For the text-containing cell, return its midpoint in (X, Y) coordinate format. 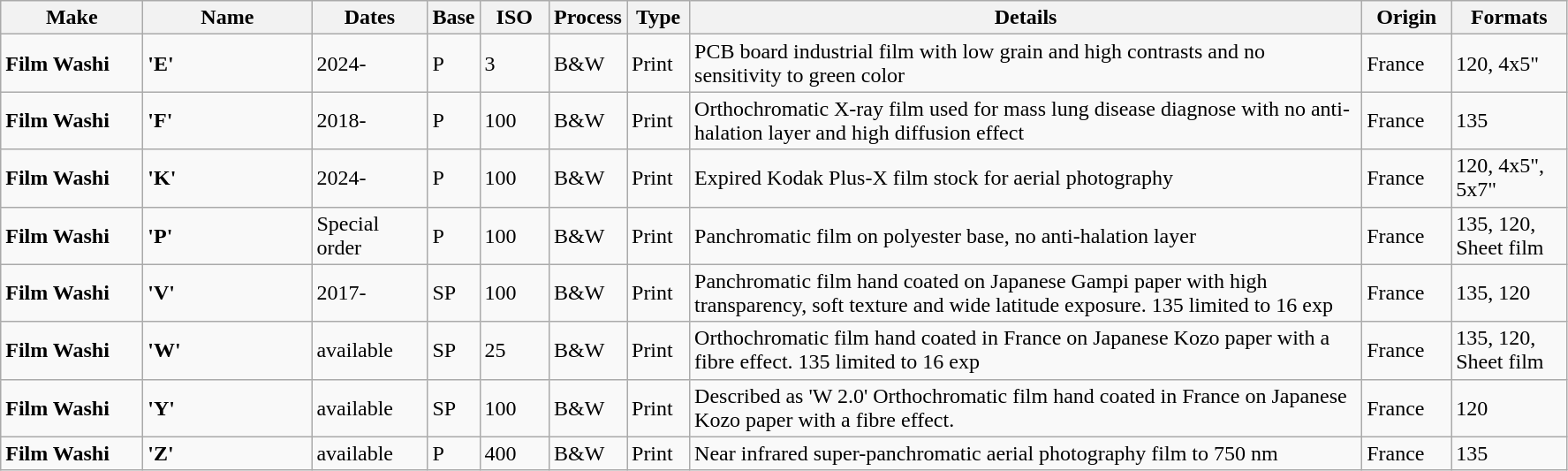
Make (72, 18)
Orthochromatic film hand coated in France on Japanese Kozo paper with a fibre effect. 135 limited to 16 exp (1026, 350)
2018- (369, 120)
Dates (369, 18)
Expired Kodak Plus-X film stock for aerial photography (1026, 179)
135, 120 (1509, 293)
120, 4x5", 5x7" (1509, 179)
Panchromatic film on polyester base, no anti-halation layer (1026, 235)
Formats (1509, 18)
25 (514, 350)
400 (514, 453)
Details (1026, 18)
Base (454, 18)
PCB board industrial film with low grain and high contrasts and no sensitivity to green color (1026, 64)
'F' (228, 120)
120 (1509, 408)
Described as 'W 2.0' Orthochromatic film hand coated in France on Japanese Kozo paper with a fibre effect. (1026, 408)
3 (514, 64)
Orthochromatic X-ray film used for mass lung disease diagnose with no anti-halation layer and high diffusion effect (1026, 120)
'W' (228, 350)
2017- (369, 293)
'Z' (228, 453)
Name (228, 18)
Special order (369, 235)
'K' (228, 179)
'E' (228, 64)
Process (588, 18)
Near infrared super-panchromatic aerial photography film to 750 nm (1026, 453)
Panchromatic film hand coated on Japanese Gampi paper with high transparency, soft texture and wide latitude exposure. 135 limited to 16 exp (1026, 293)
120, 4x5" (1509, 64)
'Y' (228, 408)
Origin (1406, 18)
Type (659, 18)
'V' (228, 293)
ISO (514, 18)
'P' (228, 235)
